Locate the cell with the specified text and output its (X, Y) center coordinate. 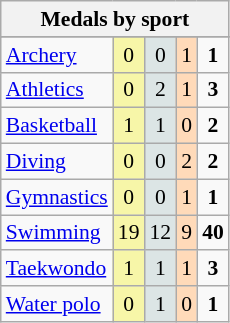
Diving (57, 162)
Athletics (57, 90)
Taekwondo (57, 269)
Water polo (57, 304)
Medals by sport (115, 19)
Swimming (57, 233)
19 (129, 233)
12 (161, 233)
9 (186, 233)
40 (213, 233)
Gymnastics (57, 197)
Archery (57, 55)
Basketball (57, 126)
